Provide the (x, y) coordinate of the cell's center where the given text is located.  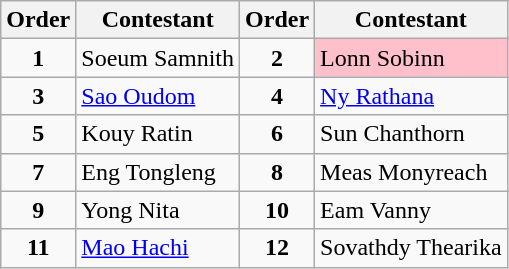
9 (38, 210)
Ny Rathana (412, 96)
Meas Monyreach (412, 172)
4 (278, 96)
7 (38, 172)
Soeum Samnith (158, 58)
2 (278, 58)
3 (38, 96)
Yong Nita (158, 210)
12 (278, 248)
Sovathdy Thearika (412, 248)
Kouy Ratin (158, 134)
8 (278, 172)
Sun Chanthorn (412, 134)
Mao Hachi (158, 248)
6 (278, 134)
5 (38, 134)
Eng Tongleng (158, 172)
Lonn Sobinn (412, 58)
Sao Oudom (158, 96)
10 (278, 210)
11 (38, 248)
1 (38, 58)
Eam Vanny (412, 210)
